Capture the cell that displays the provided text and extract its [x, y] central coordinate. 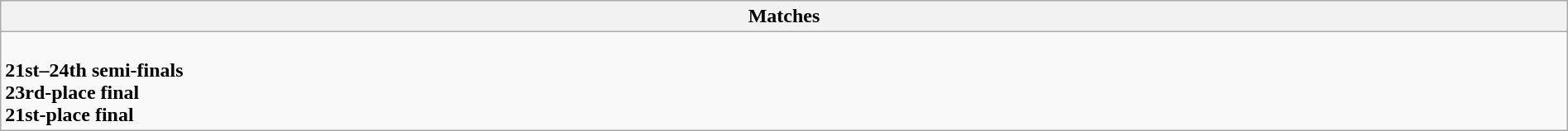
21st–24th semi-finals 23rd-place final 21st-place final [784, 81]
Matches [784, 16]
